Capture the cell that displays the provided text and extract its (x, y) central coordinate. 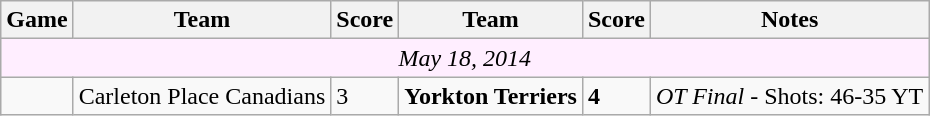
May 18, 2014 (465, 58)
4 (616, 96)
Yorkton Terriers (491, 96)
Game (37, 20)
Carleton Place Canadians (202, 96)
3 (365, 96)
Notes (789, 20)
OT Final - Shots: 46-35 YT (789, 96)
